From the cell containing the given text, extract its center point as [x, y] coordinate. 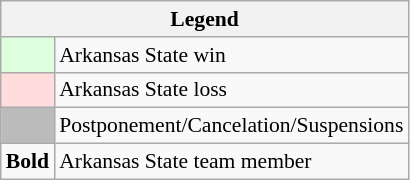
Arkansas State team member [231, 162]
Arkansas State win [231, 55]
Postponement/Cancelation/Suspensions [231, 126]
Bold [28, 162]
Legend [205, 19]
Arkansas State loss [231, 90]
